Detect which cell encompasses the target text, then output its [X, Y] center coordinate. 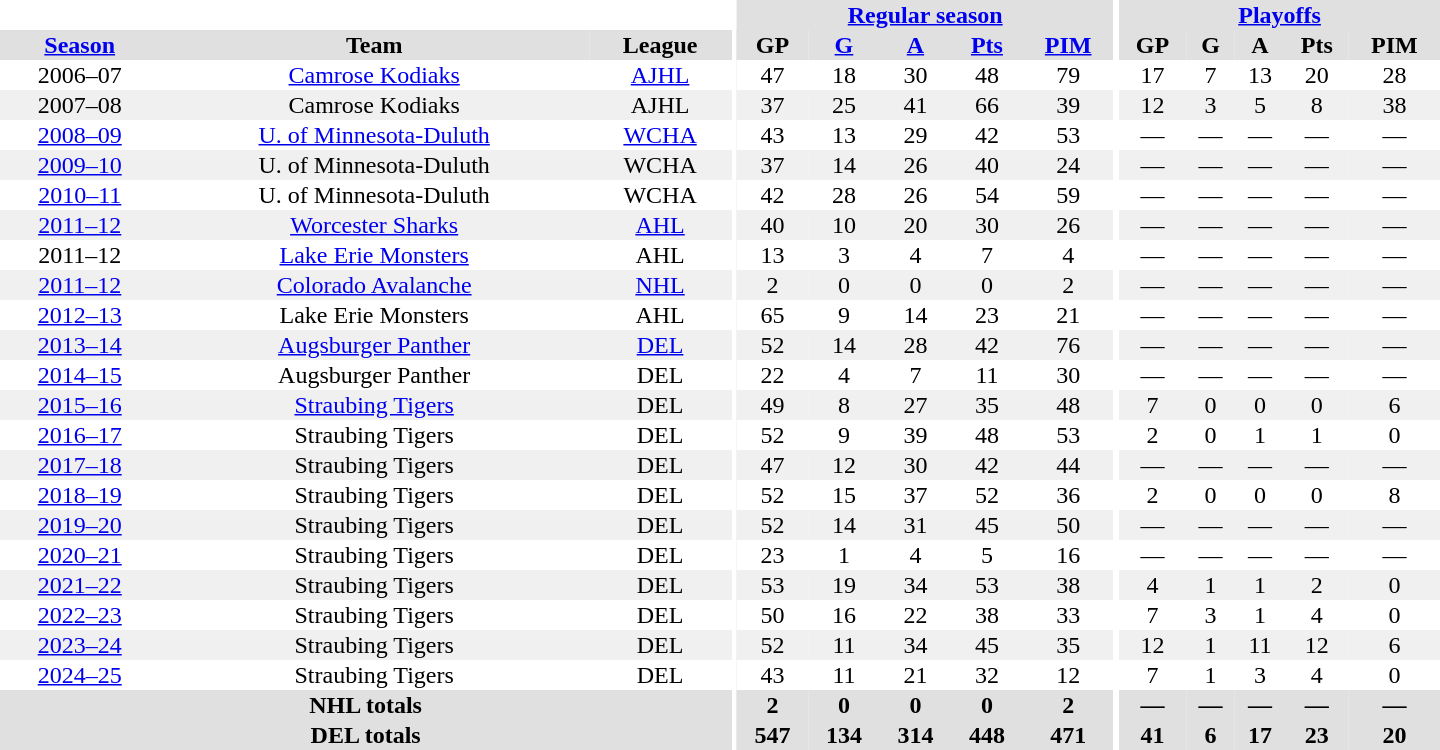
32 [986, 675]
2013–14 [80, 345]
League [660, 45]
2024–25 [80, 675]
2009–10 [80, 165]
2014–15 [80, 375]
Regular season [926, 15]
2012–13 [80, 315]
Season [80, 45]
66 [986, 105]
49 [772, 405]
79 [1068, 75]
44 [1068, 465]
2018–19 [80, 495]
547 [772, 735]
Playoffs [1280, 15]
2023–24 [80, 645]
19 [844, 585]
25 [844, 105]
27 [916, 405]
Worcester Sharks [374, 225]
NHL totals [366, 705]
59 [1068, 195]
Team [374, 45]
33 [1068, 615]
2019–20 [80, 525]
448 [986, 735]
DEL totals [366, 735]
Colorado Avalanche [374, 285]
29 [916, 135]
2017–18 [80, 465]
2015–16 [80, 405]
2016–17 [80, 435]
2022–23 [80, 615]
2008–09 [80, 135]
76 [1068, 345]
471 [1068, 735]
134 [844, 735]
10 [844, 225]
314 [916, 735]
31 [916, 525]
24 [1068, 165]
2010–11 [80, 195]
NHL [660, 285]
15 [844, 495]
18 [844, 75]
65 [772, 315]
2021–22 [80, 585]
2006–07 [80, 75]
2020–21 [80, 555]
2007–08 [80, 105]
54 [986, 195]
36 [1068, 495]
